Pinpoint the cell where the given text exists, returning its [x, y] midpoint coordinate. 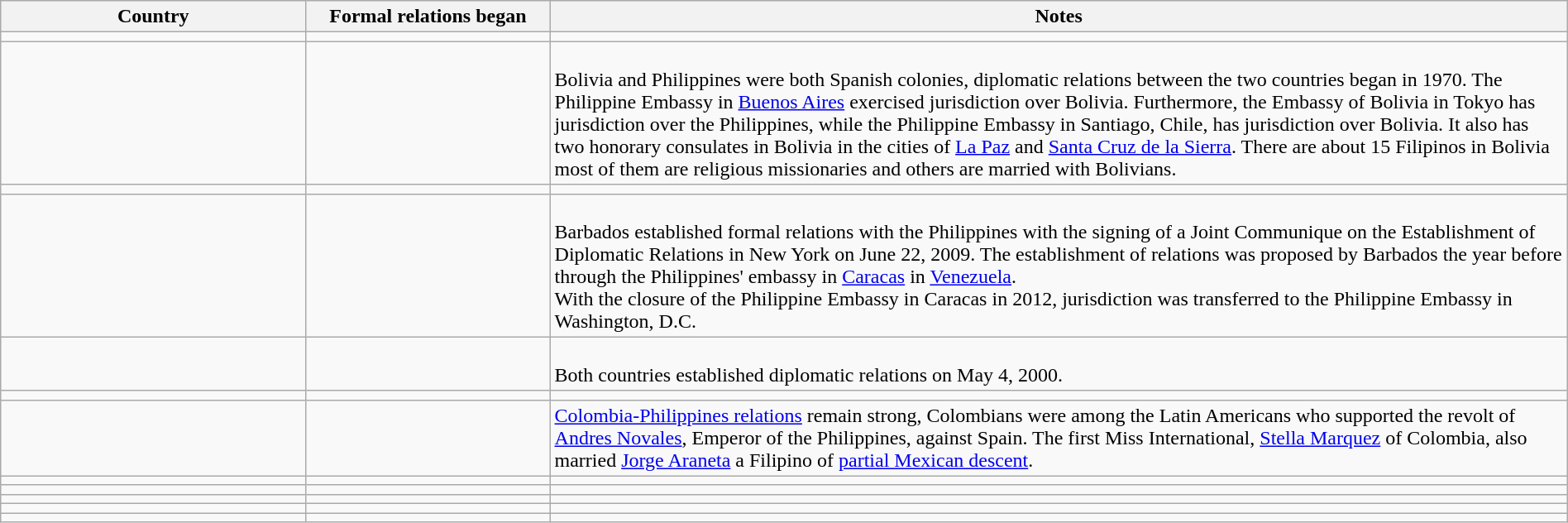
Country [154, 17]
Both countries established diplomatic relations on May 4, 2000. [1059, 364]
Formal relations began [428, 17]
Notes [1059, 17]
